Determine the [X, Y] coordinate at the center of the cell enclosing the given text.  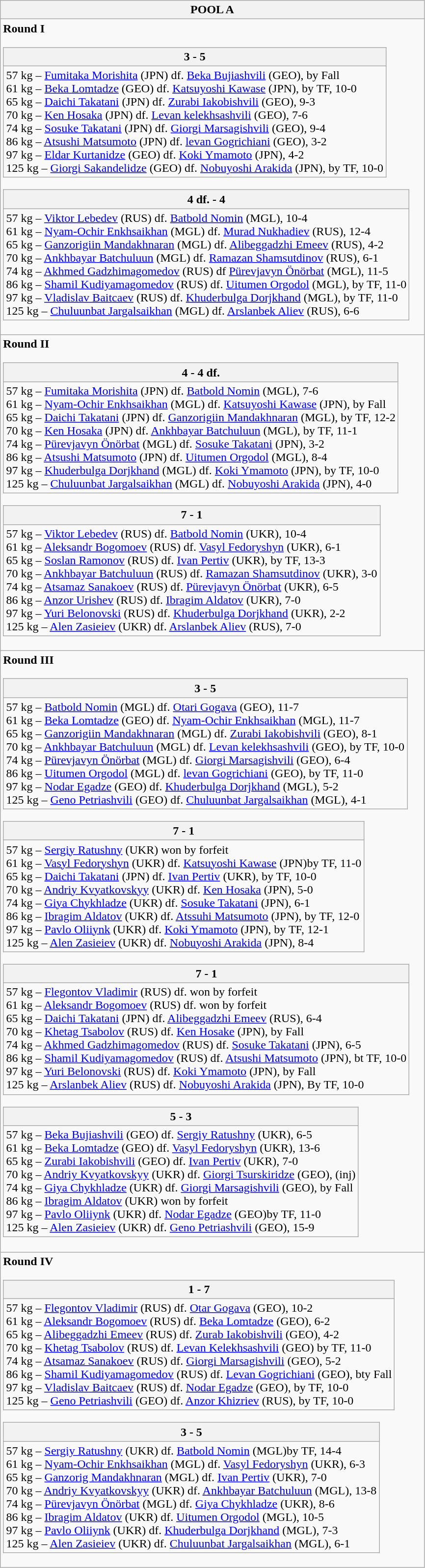
POOL A [212, 10]
5 - 3 [181, 1116]
4 - 4 df. [201, 372]
4 df. - 4 [206, 199]
1 - 7 [199, 1289]
